Pinpoint the cell where the given text exists, returning its (x, y) midpoint coordinate. 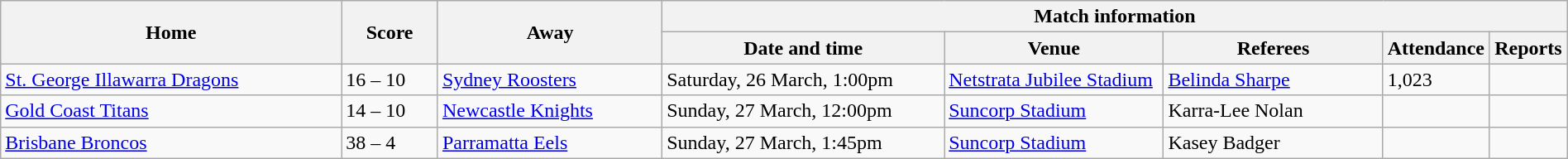
Venue (1054, 48)
Date and time (804, 48)
Belinda Sharpe (1274, 79)
Kasey Badger (1274, 142)
Reports (1528, 48)
Parramatta Eels (549, 142)
Away (549, 32)
Sunday, 27 March, 1:45pm (804, 142)
St. George Illawarra Dragons (171, 79)
Karra-Lee Nolan (1274, 111)
16 – 10 (390, 79)
Netstrata Jubilee Stadium (1054, 79)
1,023 (1436, 79)
Match information (1115, 17)
Home (171, 32)
Gold Coast Titans (171, 111)
14 – 10 (390, 111)
38 – 4 (390, 142)
Attendance (1436, 48)
Referees (1274, 48)
Brisbane Broncos (171, 142)
Newcastle Knights (549, 111)
Saturday, 26 March, 1:00pm (804, 79)
Sydney Roosters (549, 79)
Score (390, 32)
Sunday, 27 March, 12:00pm (804, 111)
